Find where the given text appears and provide that cell's center as [X, Y] coordinate. 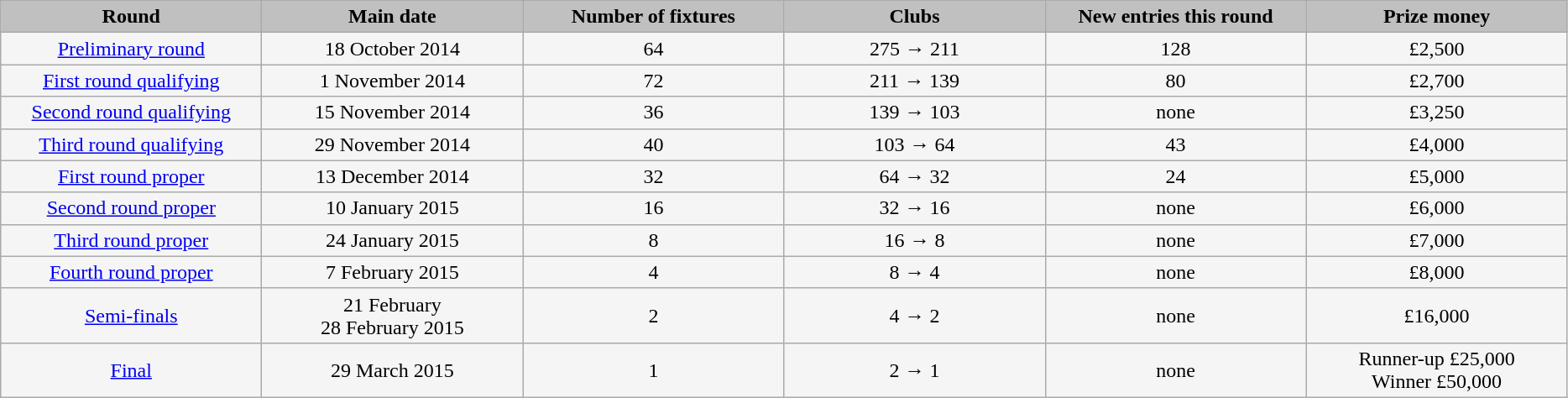
Preliminary round [131, 49]
24 [1175, 176]
43 [1175, 144]
Semi-finals [131, 316]
32 → 16 [915, 208]
£6,000 [1437, 208]
Main date [393, 17]
24 January 2015 [393, 240]
Third round proper [131, 240]
13 December 2014 [393, 176]
£5,000 [1437, 176]
£7,000 [1437, 240]
80 [1175, 81]
72 [653, 81]
64 → 32 [915, 176]
£3,250 [1437, 113]
128 [1175, 49]
4 [653, 272]
16 [653, 208]
64 [653, 49]
£16,000 [1437, 316]
Runner-up £25,000Winner £50,000 [1437, 369]
18 October 2014 [393, 49]
7 February 2015 [393, 272]
1 [653, 369]
Third round qualifying [131, 144]
Round [131, 17]
16 → 8 [915, 240]
First round qualifying [131, 81]
Second round proper [131, 208]
2 → 1 [915, 369]
103 → 64 [915, 144]
£8,000 [1437, 272]
Clubs [915, 17]
10 January 2015 [393, 208]
Prize money [1437, 17]
Final [131, 369]
£4,000 [1437, 144]
32 [653, 176]
Fourth round proper [131, 272]
£2,500 [1437, 49]
New entries this round [1175, 17]
29 November 2014 [393, 144]
£2,700 [1437, 81]
4 → 2 [915, 316]
15 November 2014 [393, 113]
1 November 2014 [393, 81]
8 → 4 [915, 272]
139 → 103 [915, 113]
275 → 211 [915, 49]
First round proper [131, 176]
211 → 139 [915, 81]
21 February28 February 2015 [393, 316]
36 [653, 113]
29 March 2015 [393, 369]
Number of fixtures [653, 17]
2 [653, 316]
Second round qualifying [131, 113]
40 [653, 144]
8 [653, 240]
